Extract the (X, Y) coordinate from the center of the cell holding the provided text.  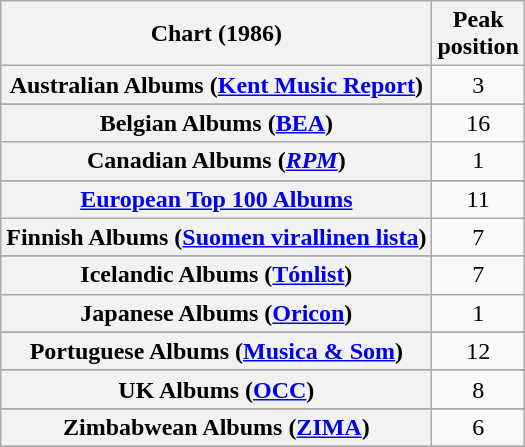
European Top 100 Albums (216, 199)
Canadian Albums (RPM) (216, 161)
11 (478, 199)
Icelandic Albums (Tónlist) (216, 275)
Japanese Albums (Oricon) (216, 313)
16 (478, 123)
Peak position (478, 34)
Zimbabwean Albums (ZIMA) (216, 427)
Chart (1986) (216, 34)
Portuguese Albums (Musica & Som) (216, 351)
UK Albums (OCC) (216, 389)
8 (478, 389)
6 (478, 427)
12 (478, 351)
Belgian Albums (BEA) (216, 123)
Australian Albums (Kent Music Report) (216, 85)
3 (478, 85)
Finnish Albums (Suomen virallinen lista) (216, 237)
